Find where the given text appears and provide that cell's center as [X, Y] coordinate. 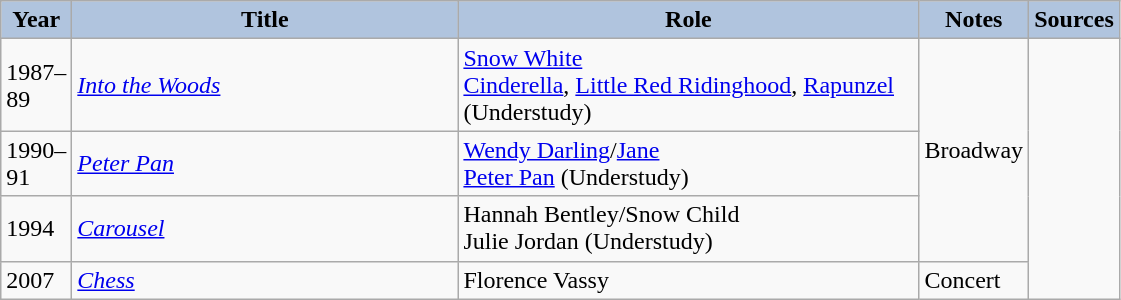
Broadway [974, 150]
Snow WhiteCinderella, Little Red Ridinghood, Rapunzel (Understudy) [688, 85]
Sources [1074, 20]
Chess [265, 280]
Year [36, 20]
1987–89 [36, 85]
1990–91 [36, 164]
Title [265, 20]
Hannah Bentley/Snow ChildJulie Jordan (Understudy) [688, 228]
Florence Vassy [688, 280]
Role [688, 20]
Notes [974, 20]
Concert [974, 280]
Peter Pan [265, 164]
2007 [36, 280]
Into the Woods [265, 85]
Carousel [265, 228]
1994 [36, 228]
Wendy Darling/JanePeter Pan (Understudy) [688, 164]
